Extract the (X, Y) coordinate from the center of the cell holding the provided text.  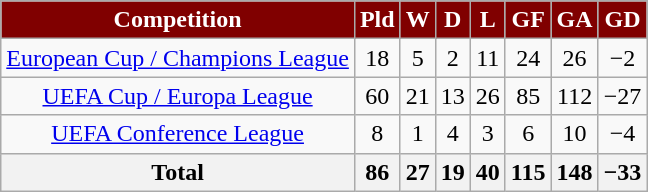
−2 (622, 58)
L (488, 20)
27 (418, 172)
86 (377, 172)
40 (488, 172)
Pld (377, 20)
10 (574, 134)
60 (377, 96)
8 (377, 134)
3 (488, 134)
24 (528, 58)
Total (178, 172)
112 (574, 96)
D (452, 20)
UEFA Conference League (178, 134)
148 (574, 172)
W (418, 20)
−33 (622, 172)
4 (452, 134)
−27 (622, 96)
13 (452, 96)
1 (418, 134)
5 (418, 58)
−4 (622, 134)
GA (574, 20)
85 (528, 96)
Competition (178, 20)
2 (452, 58)
11 (488, 58)
GD (622, 20)
GF (528, 20)
18 (377, 58)
6 (528, 134)
21 (418, 96)
19 (452, 172)
115 (528, 172)
UEFA Cup / Europa League (178, 96)
European Cup / Champions League (178, 58)
